Detect which cell encompasses the target text, then output its [x, y] center coordinate. 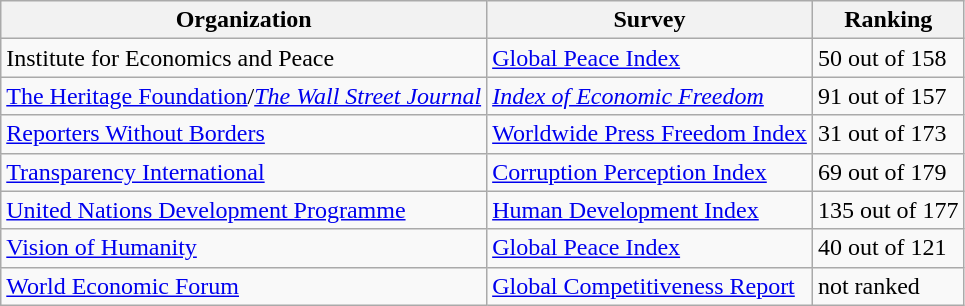
Global Competitiveness Report [650, 286]
World Economic Forum [244, 286]
Institute for Economics and Peace [244, 58]
The Heritage Foundation/The Wall Street Journal [244, 96]
Organization [244, 20]
Corruption Perception Index [650, 172]
Human Development Index [650, 210]
Vision of Humanity [244, 248]
135 out of 177 [888, 210]
United Nations Development Programme [244, 210]
69 out of 179 [888, 172]
Survey [650, 20]
Transparency International [244, 172]
50 out of 158 [888, 58]
31 out of 173 [888, 134]
91 out of 157 [888, 96]
Index of Economic Freedom [650, 96]
not ranked [888, 286]
Worldwide Press Freedom Index [650, 134]
40 out of 121 [888, 248]
Reporters Without Borders [244, 134]
Ranking [888, 20]
